Return [x, y] of the center of cell containing provided text 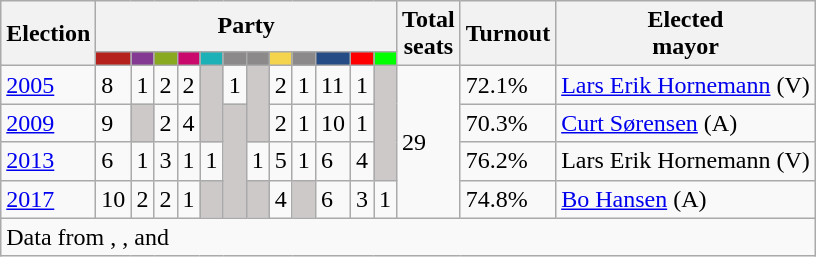
Electedmayor [686, 34]
Party [246, 26]
70.3% [508, 123]
Bo Hansen (A) [686, 199]
29 [429, 142]
74.8% [508, 199]
2017 [48, 199]
2013 [48, 161]
Data from , , and [408, 237]
8 [114, 85]
2009 [48, 123]
9 [114, 123]
5 [280, 161]
Election [48, 34]
Totalseats [429, 34]
11 [332, 85]
76.2% [508, 161]
2005 [48, 85]
Turnout [508, 34]
Curt Sørensen (A) [686, 123]
72.1% [508, 85]
